Scan for the cell matching the given text and deliver its [x, y] coordinate at center. 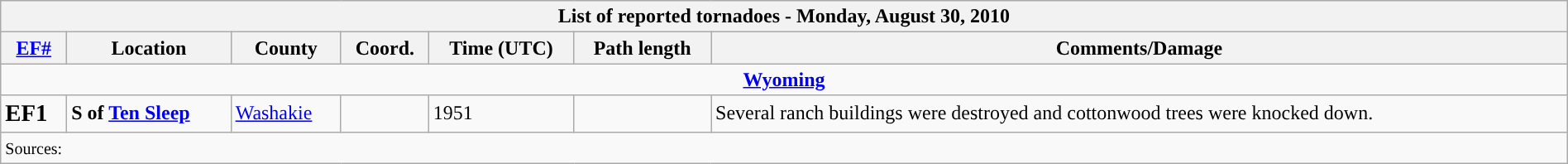
Path length [643, 48]
List of reported tornadoes - Monday, August 30, 2010 [784, 17]
Location [149, 48]
Several ranch buildings were destroyed and cottonwood trees were knocked down. [1140, 113]
EF# [34, 48]
Coord. [385, 48]
S of Ten Sleep [149, 113]
County [286, 48]
Wyoming [784, 80]
EF1 [34, 113]
Washakie [286, 113]
1951 [501, 113]
Sources: [784, 147]
Time (UTC) [501, 48]
Comments/Damage [1140, 48]
